Scan for the cell matching the given text and deliver its (X, Y) coordinate at center. 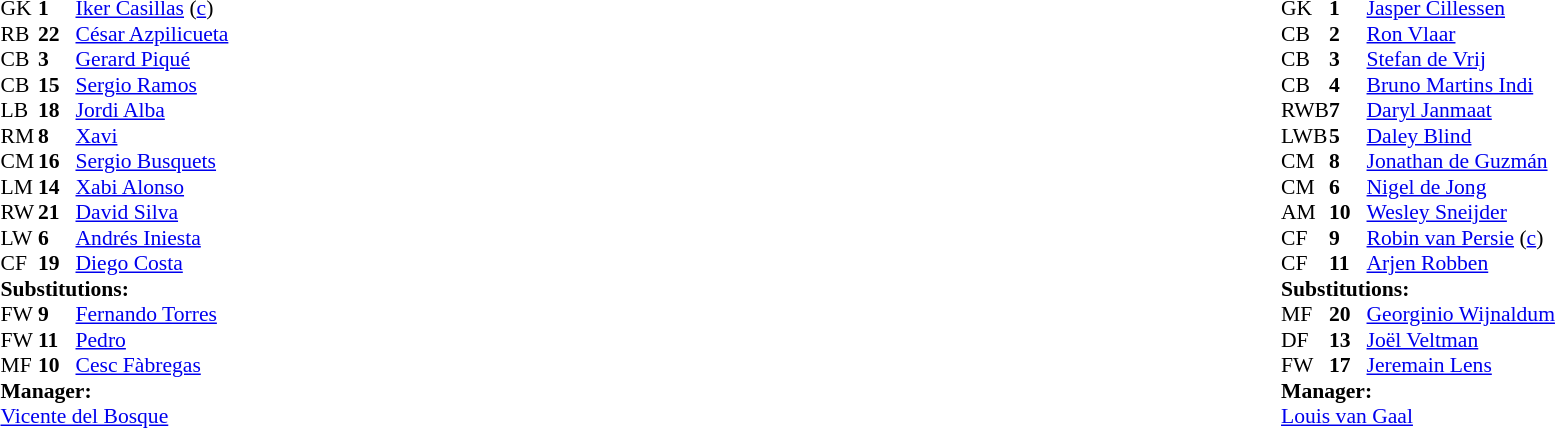
16 (57, 161)
17 (1348, 365)
RM (19, 136)
Cesc Fàbregas (152, 365)
7 (1348, 111)
RWB (1305, 111)
LWB (1305, 136)
Joël Veltman (1461, 340)
Wesley Sneijder (1461, 213)
LW (19, 238)
César Azpilicueta (152, 34)
Robin van Persie (c) (1461, 238)
AM (1305, 213)
Jordi Alba (152, 111)
19 (57, 263)
Sergio Ramos (152, 85)
Georginio Wijnaldum (1461, 315)
Xavi (152, 136)
Ron Vlaar (1461, 34)
Diego Costa (152, 263)
Arjen Robben (1461, 263)
Sergio Busquets (152, 161)
5 (1348, 136)
15 (57, 85)
2 (1348, 34)
DF (1305, 340)
Stefan de Vrij (1461, 59)
18 (57, 111)
Gerard Piqué (152, 59)
David Silva (152, 213)
LB (19, 111)
Andrés Iniesta (152, 238)
20 (1348, 315)
RW (19, 213)
Pedro (152, 340)
Daley Blind (1461, 136)
Fernando Torres (152, 315)
22 (57, 34)
Nigel de Jong (1461, 187)
Bruno Martins Indi (1461, 85)
4 (1348, 85)
Xabi Alonso (152, 187)
13 (1348, 340)
Jonathan de Guzmán (1461, 161)
Daryl Janmaat (1461, 111)
RB (19, 34)
14 (57, 187)
Jeremain Lens (1461, 365)
LM (19, 187)
21 (57, 213)
